Pinpoint the cell where the given text exists, returning its [X, Y] midpoint coordinate. 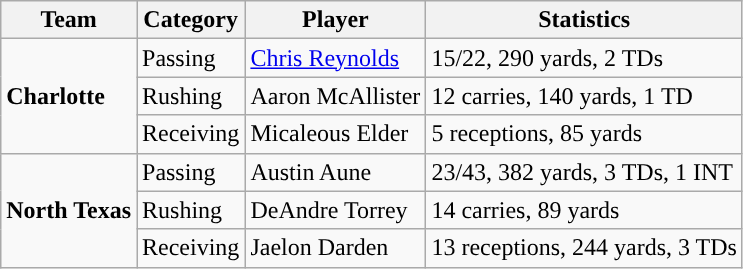
Aaron McAllister [336, 96]
Chris Reynolds [336, 58]
Jaelon Darden [336, 248]
12 carries, 140 yards, 1 TD [584, 96]
14 carries, 89 yards [584, 210]
North Texas [69, 210]
15/22, 290 yards, 2 TDs [584, 58]
Player [336, 20]
Micaleous Elder [336, 134]
Statistics [584, 20]
5 receptions, 85 yards [584, 134]
Austin Aune [336, 172]
Charlotte [69, 96]
Team [69, 20]
DeAndre Torrey [336, 210]
13 receptions, 244 yards, 3 TDs [584, 248]
23/43, 382 yards, 3 TDs, 1 INT [584, 172]
Category [190, 20]
